Search for the cell housing the specified text and yield its [x, y] center coordinate. 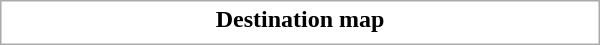
Destination map [300, 19]
